Find where the given text appears and provide that cell's center as (X, Y) coordinate. 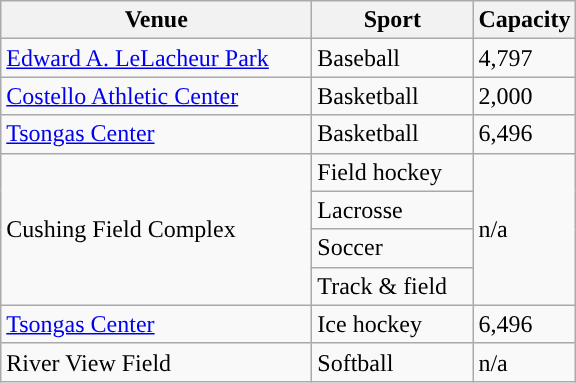
Track & field (392, 286)
Costello Athletic Center (156, 96)
Edward A. LeLacheur Park (156, 58)
Soccer (392, 248)
4,797 (524, 58)
Venue (156, 20)
Lacrosse (392, 210)
Sport (392, 20)
Field hockey (392, 172)
Capacity (524, 20)
Softball (392, 362)
River View Field (156, 362)
Baseball (392, 58)
2,000 (524, 96)
Cushing Field Complex (156, 229)
Ice hockey (392, 324)
